Output the [x, y] coordinate of the center of the cell containing the given text.  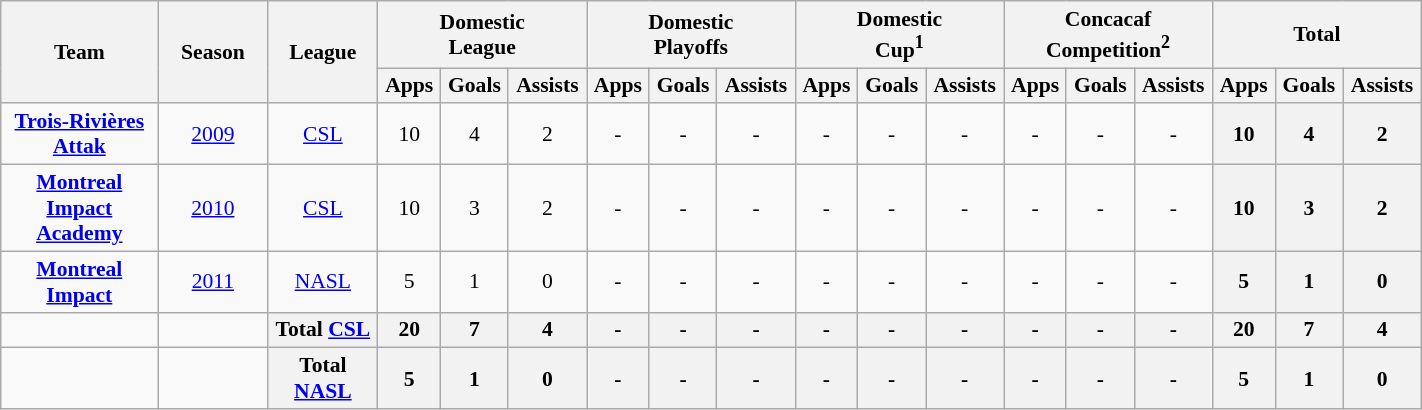
2009 [213, 134]
Montreal Impact [80, 282]
Total CSL [323, 330]
Team [80, 52]
DomesticLeague [482, 34]
NASL [323, 282]
DomesticCup1 [900, 34]
ConcacafCompetition2 [1108, 34]
Total [1316, 34]
Season [213, 52]
Total NASL [323, 378]
DomesticPlayoffs [690, 34]
League [323, 52]
2011 [213, 282]
Trois-Rivières Attak [80, 134]
Montreal Impact Academy [80, 208]
2010 [213, 208]
